Scan for the cell matching the given text and deliver its (X, Y) coordinate at center. 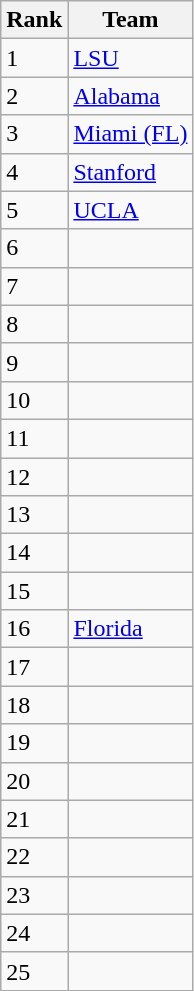
25 (34, 971)
8 (34, 324)
6 (34, 248)
UCLA (130, 210)
18 (34, 705)
4 (34, 172)
Miami (FL) (130, 134)
Rank (34, 20)
23 (34, 895)
21 (34, 819)
13 (34, 515)
16 (34, 629)
20 (34, 781)
11 (34, 438)
15 (34, 591)
7 (34, 286)
12 (34, 477)
19 (34, 743)
Stanford (130, 172)
1 (34, 58)
10 (34, 400)
Alabama (130, 96)
3 (34, 134)
5 (34, 210)
22 (34, 857)
Florida (130, 629)
17 (34, 667)
Team (130, 20)
14 (34, 553)
24 (34, 933)
LSU (130, 58)
9 (34, 362)
2 (34, 96)
